Provide the [X, Y] coordinate of the cell's center where the given text is located.  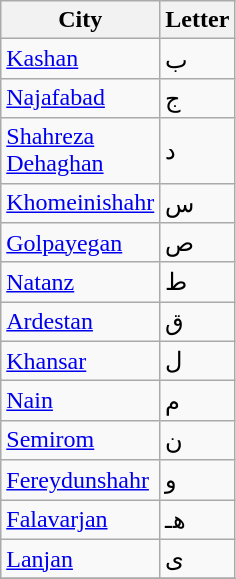
Nain [80, 401]
هـ [198, 520]
Lanjan [80, 559]
Khomeinishahr [80, 203]
Semirom [80, 440]
ط [198, 282]
ShahrezaDehaghan [80, 150]
City [80, 20]
Khansar [80, 361]
ق [198, 322]
ص [198, 243]
ى [198, 559]
Golpayegan [80, 243]
و [198, 480]
Ardestan [80, 322]
ن [198, 440]
د [198, 150]
Fereydunshahr [80, 480]
ل [198, 361]
ب [198, 59]
Falavarjan [80, 520]
ج [198, 98]
Natanz [80, 282]
Letter [198, 20]
Najafabad [80, 98]
Kashan [80, 59]
س [198, 203]
م [198, 401]
